Return (x, y) of the center of cell containing provided text 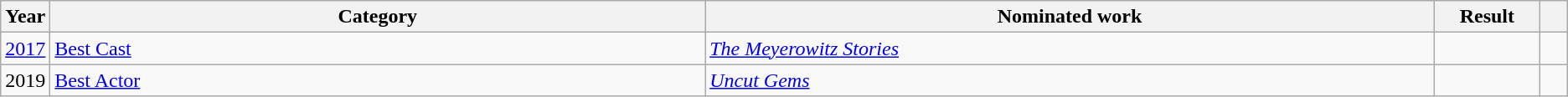
Category (378, 17)
The Meyerowitz Stories (1070, 48)
Result (1487, 17)
Nominated work (1070, 17)
Best Actor (378, 80)
2017 (25, 48)
Uncut Gems (1070, 80)
Best Cast (378, 48)
2019 (25, 80)
Year (25, 17)
